Capture the cell that displays the provided text and extract its [X, Y] central coordinate. 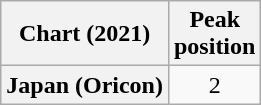
Chart (2021) [85, 34]
Japan (Oricon) [85, 85]
2 [214, 85]
Peakposition [214, 34]
